Return the (x, y) coordinate for the center point of the cell that contains the specified text.  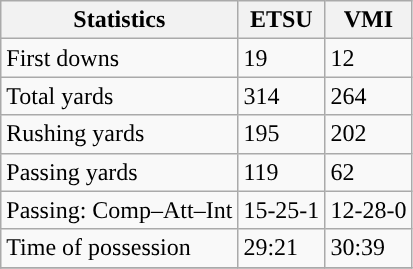
195 (282, 134)
202 (368, 134)
Statistics (120, 20)
VMI (368, 20)
30:39 (368, 248)
264 (368, 96)
29:21 (282, 248)
First downs (120, 58)
119 (282, 172)
Time of possession (120, 248)
Passing yards (120, 172)
15-25-1 (282, 210)
12-28-0 (368, 210)
19 (282, 58)
Rushing yards (120, 134)
12 (368, 58)
Passing: Comp–Att–Int (120, 210)
314 (282, 96)
62 (368, 172)
Total yards (120, 96)
ETSU (282, 20)
